Output the (x, y) coordinate of the center of the cell containing the given text.  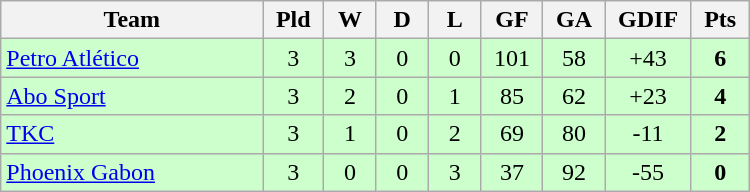
Phoenix Gabon (132, 172)
58 (574, 58)
Petro Atlético (132, 58)
Pts (720, 20)
62 (574, 96)
101 (512, 58)
W (350, 20)
-55 (648, 172)
6 (720, 58)
+43 (648, 58)
Abo Sport (132, 96)
L (454, 20)
92 (574, 172)
4 (720, 96)
GF (512, 20)
GA (574, 20)
GDIF (648, 20)
Team (132, 20)
TKC (132, 134)
37 (512, 172)
-11 (648, 134)
69 (512, 134)
85 (512, 96)
D (402, 20)
80 (574, 134)
+23 (648, 96)
Pld (294, 20)
